Detect which cell encompasses the target text, then output its [x, y] center coordinate. 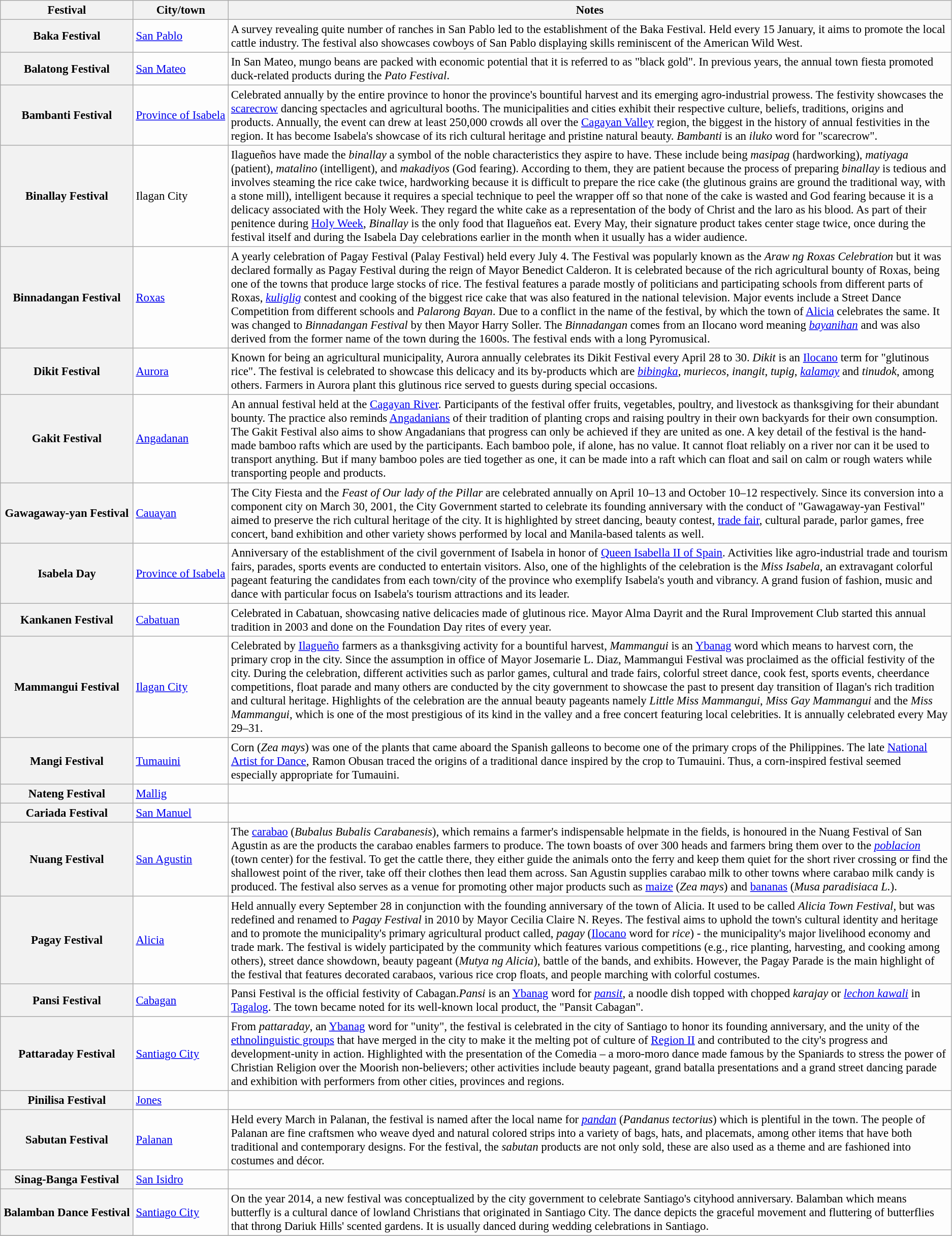
City/town [181, 10]
Pagay Festival [67, 940]
Cariada Festival [67, 813]
Mallig [181, 794]
Sabutan Festival [67, 1140]
San Isidro [181, 1180]
Cauayan [181, 513]
Balatong Festival [67, 69]
Alicia [181, 940]
Cabatuan [181, 620]
Aurora [181, 372]
Gawagaway-yan Festival [67, 513]
Sinag-Banga Festival [67, 1180]
Festival [67, 10]
Palanan [181, 1140]
Isabela Day [67, 573]
San Agustin [181, 859]
San Manuel [181, 813]
San Mateo [181, 69]
Binallay Festival [67, 196]
Pattaraday Festival [67, 1054]
Nuang Festival [67, 859]
Roxas [181, 298]
Cabagan [181, 1000]
Mangi Festival [67, 761]
Mammangui Festival [67, 687]
Kankanen Festival [67, 620]
Baka Festival [67, 37]
Binnadangan Festival [67, 298]
Dikit Festival [67, 372]
Gakit Festival [67, 439]
Angadanan [181, 439]
Nateng Festival [67, 794]
Pinilisa Festival [67, 1100]
Notes [589, 10]
Balamban Dance Festival [67, 1213]
Pansi Festival [67, 1000]
Jones [181, 1100]
San Pablo [181, 37]
Bambanti Festival [67, 116]
Tumauini [181, 761]
